Return (x, y) of the center of cell containing provided text 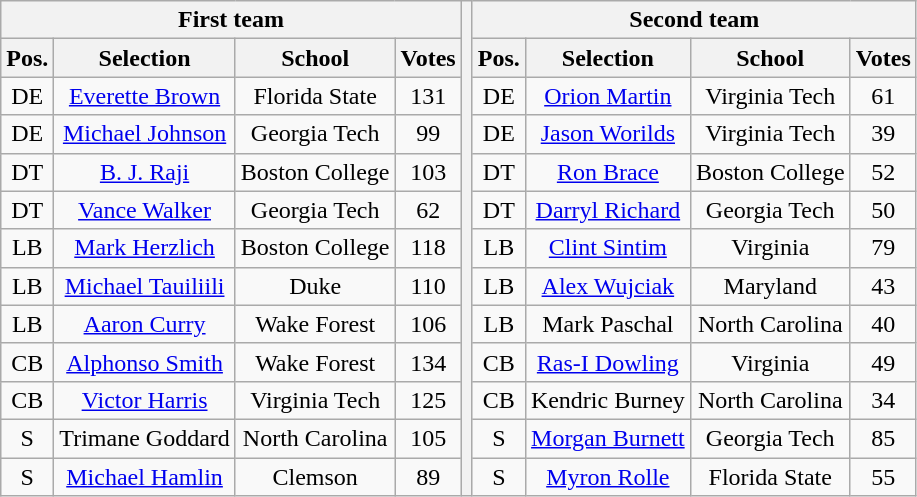
Kendric Burney (608, 400)
110 (428, 286)
52 (883, 172)
Aaron Curry (145, 324)
Trimane Goddard (145, 438)
Clemson (315, 477)
40 (883, 324)
39 (883, 134)
Second team (694, 20)
99 (428, 134)
Myron Rolle (608, 477)
First team (231, 20)
Michael Tauiliili (145, 286)
Orion Martin (608, 96)
Alex Wujciak (608, 286)
Darryl Richard (608, 210)
89 (428, 477)
Victor Harris (145, 400)
105 (428, 438)
106 (428, 324)
Clint Sintim (608, 248)
Jason Worilds (608, 134)
Mark Herzlich (145, 248)
85 (883, 438)
B. J. Raji (145, 172)
Michael Hamlin (145, 477)
Duke (315, 286)
49 (883, 362)
43 (883, 286)
Mark Paschal (608, 324)
34 (883, 400)
79 (883, 248)
62 (428, 210)
Everette Brown (145, 96)
Vance Walker (145, 210)
134 (428, 362)
Alphonso Smith (145, 362)
Maryland (770, 286)
61 (883, 96)
Ron Brace (608, 172)
Michael Johnson (145, 134)
55 (883, 477)
118 (428, 248)
Morgan Burnett (608, 438)
125 (428, 400)
50 (883, 210)
131 (428, 96)
Ras-I Dowling (608, 362)
103 (428, 172)
